Extract the (x, y) coordinate from the center of the cell holding the provided text.  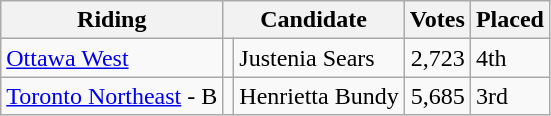
Justenia Sears (319, 58)
Toronto Northeast - B (112, 96)
4th (510, 58)
5,685 (437, 96)
Votes (437, 20)
Henrietta Bundy (319, 96)
3rd (510, 96)
Placed (510, 20)
Ottawa West (112, 58)
Riding (112, 20)
Candidate (314, 20)
2,723 (437, 58)
